Find where the given text appears and provide that cell's center as (X, Y) coordinate. 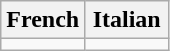
Italian (127, 20)
French (43, 20)
